Locate the cell with the specified text and output its [x, y] center coordinate. 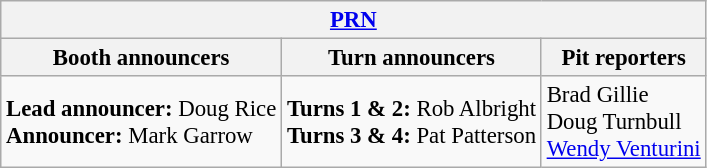
Pit reporters [624, 58]
Lead announcer: Doug RiceAnnouncer: Mark Garrow [142, 122]
Booth announcers [142, 58]
Brad GillieDoug TurnbullWendy Venturini [624, 122]
PRN [354, 20]
Turns 1 & 2: Rob AlbrightTurns 3 & 4: Pat Patterson [412, 122]
Turn announcers [412, 58]
